Find where the given text appears and provide that cell's center as (X, Y) coordinate. 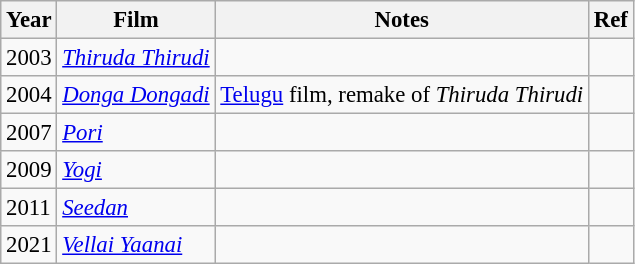
2009 (29, 170)
2007 (29, 133)
Donga Dongadi (136, 95)
Vellai Yaanai (136, 245)
Thiruda Thirudi (136, 58)
Year (29, 20)
Yogi (136, 170)
2021 (29, 245)
Pori (136, 133)
Seedan (136, 208)
Film (136, 20)
2011 (29, 208)
Telugu film, remake of Thiruda Thirudi (402, 95)
2003 (29, 58)
2004 (29, 95)
Ref (610, 20)
Notes (402, 20)
